Return the (X, Y) coordinate for the center point of the cell that contains the specified text.  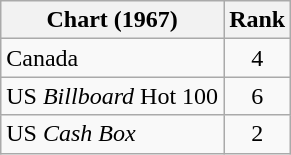
Canada (112, 58)
US Cash Box (112, 134)
6 (258, 96)
4 (258, 58)
2 (258, 134)
US Billboard Hot 100 (112, 96)
Rank (258, 20)
Chart (1967) (112, 20)
